Determine the (x, y) coordinate at the center of the cell enclosing the given text.  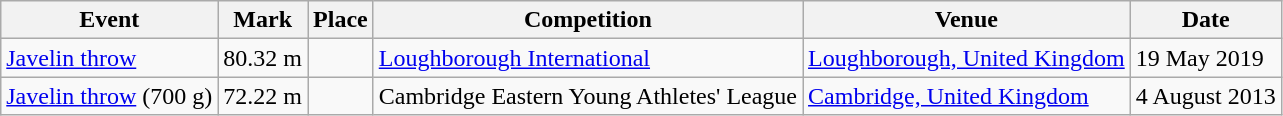
Javelin throw (700 g) (110, 96)
19 May 2019 (1206, 58)
Cambridge, United Kingdom (967, 96)
Mark (263, 20)
Javelin throw (110, 58)
Cambridge Eastern Young Athletes' League (588, 96)
Date (1206, 20)
4 August 2013 (1206, 96)
80.32 m (263, 58)
Place (341, 20)
Loughborough International (588, 58)
Event (110, 20)
72.22 m (263, 96)
Venue (967, 20)
Loughborough, United Kingdom (967, 58)
Competition (588, 20)
